Return the (X, Y) coordinate for the center point of the cell that contains the specified text.  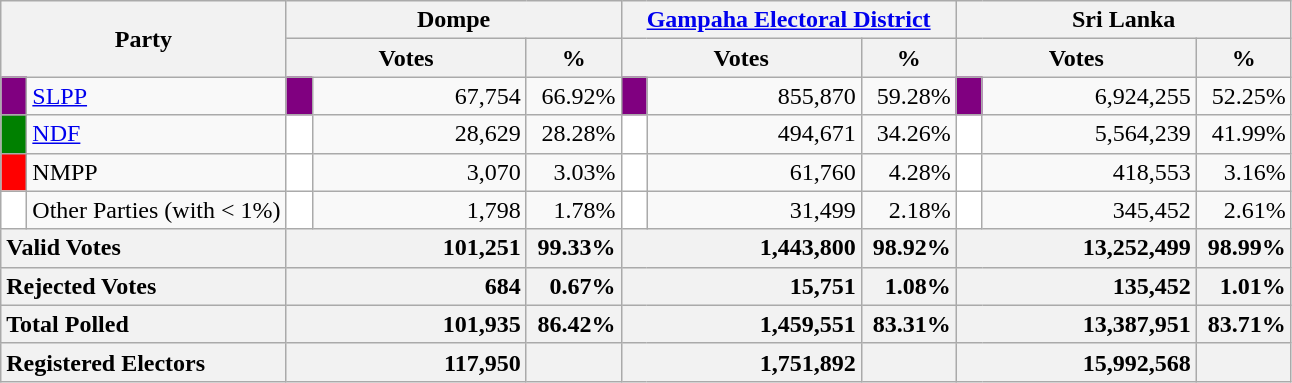
2.18% (908, 210)
98.92% (908, 248)
1.78% (574, 210)
83.71% (1244, 324)
86.42% (574, 324)
1,459,551 (741, 324)
13,387,951 (1076, 324)
61,760 (754, 172)
41.99% (1244, 134)
Rejected Votes (144, 286)
98.99% (1244, 248)
Total Polled (144, 324)
67,754 (419, 96)
Dompe (454, 20)
4.28% (908, 172)
Valid Votes (144, 248)
52.25% (1244, 96)
34.26% (908, 134)
59.28% (908, 96)
684 (406, 286)
101,251 (406, 248)
1,443,800 (741, 248)
6,924,255 (1089, 96)
1,751,892 (741, 362)
3.03% (574, 172)
135,452 (1076, 286)
855,870 (754, 96)
345,452 (1089, 210)
SLPP (156, 96)
418,553 (1089, 172)
28.28% (574, 134)
15,751 (741, 286)
101,935 (406, 324)
31,499 (754, 210)
Gampaha Electoral District (788, 20)
15,992,568 (1076, 362)
28,629 (419, 134)
13,252,499 (1076, 248)
Other Parties (with < 1%) (156, 210)
1.01% (1244, 286)
3.16% (1244, 172)
NDF (156, 134)
0.67% (574, 286)
Registered Electors (144, 362)
5,564,239 (1089, 134)
66.92% (574, 96)
2.61% (1244, 210)
494,671 (754, 134)
NMPP (156, 172)
3,070 (419, 172)
117,950 (406, 362)
1.08% (908, 286)
99.33% (574, 248)
1,798 (419, 210)
Sri Lanka (1124, 20)
Party (144, 39)
83.31% (908, 324)
